From the cell containing the given text, extract its center point as (x, y) coordinate. 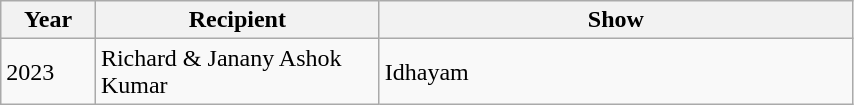
Richard & Janany Ashok Kumar (237, 72)
Recipient (237, 20)
Idhayam (616, 72)
Year (48, 20)
2023 (48, 72)
Show (616, 20)
